Detect which cell encompasses the target text, then output its [X, Y] center coordinate. 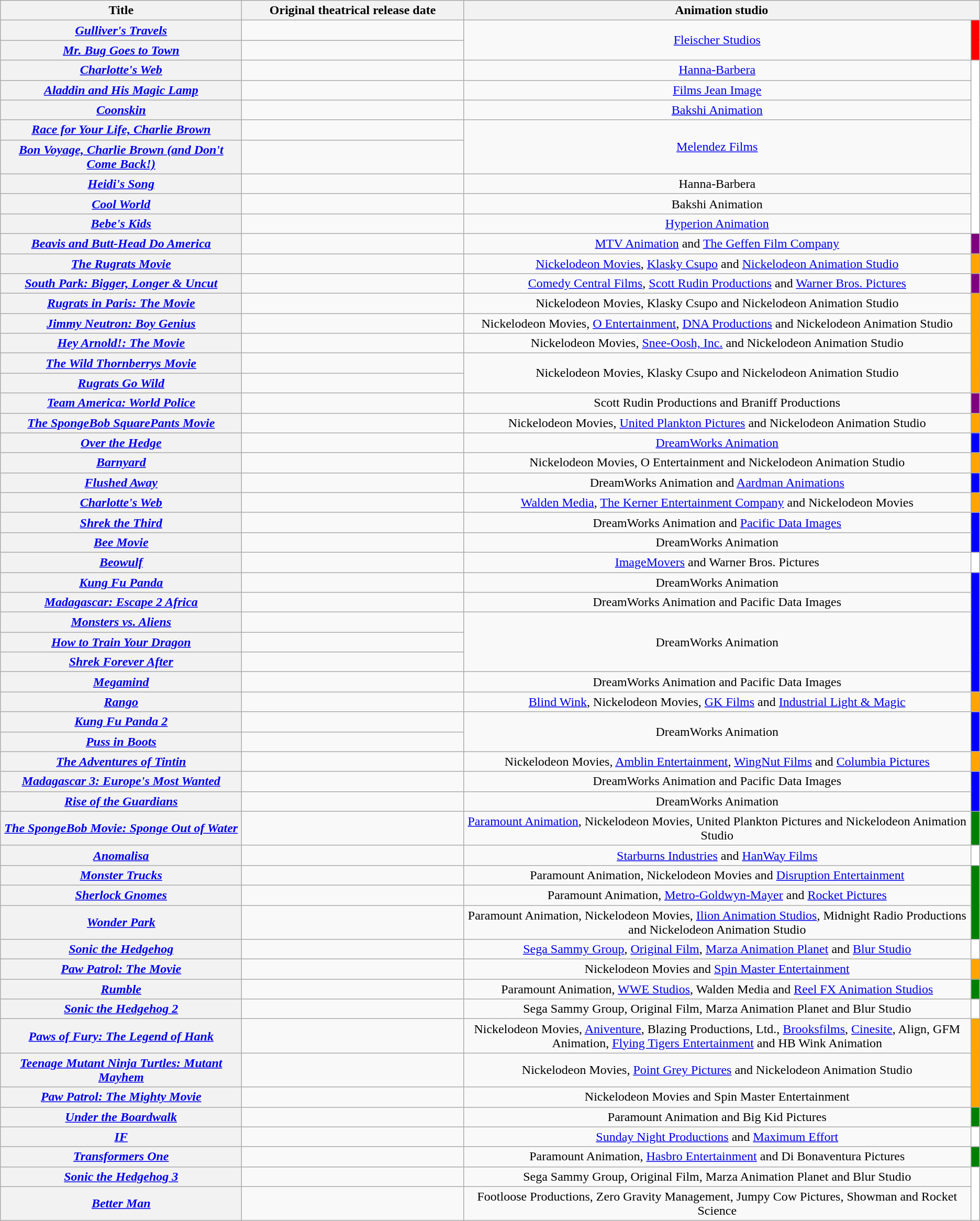
Title [121, 10]
Coonskin [121, 110]
Aladdin and His Magic Lamp [121, 90]
Beowulf [121, 562]
Kung Fu Panda 2 [121, 722]
Race for Your Life, Charlie Brown [121, 130]
Paramount Animation, Nickelodeon Movies, Ilion Animation Studios, Midnight Radio Productions and Nickelodeon Animation Studio [717, 922]
The Rugrats Movie [121, 263]
Under the Boardwalk [121, 1117]
Anomalisa [121, 855]
Better Man [121, 1204]
The Wild Thornberrys Movie [121, 363]
IF [121, 1137]
Walden Media, The Kerner Entertainment Company and Nickelodeon Movies [717, 502]
South Park: Bigger, Longer & Uncut [121, 284]
Puss in Boots [121, 742]
Footloose Productions, Zero Gravity Management, Jumpy Cow Pictures, Showman and Rocket Science [717, 1204]
Comedy Central Films, Scott Rudin Productions and Warner Bros. Pictures [717, 284]
How to Train Your Dragon [121, 642]
Fleischer Studios [717, 40]
MTV Animation and The Geffen Film Company [717, 243]
Animation studio [721, 10]
Nickelodeon Movies, Point Grey Pictures and Nickelodeon Animation Studio [717, 1070]
Transformers One [121, 1157]
Nickelodeon Movies, O Entertainment, DNA Productions and Nickelodeon Animation Studio [717, 323]
Barnyard [121, 463]
Bon Voyage, Charlie Brown (and Don't Come Back!) [121, 157]
Rango [121, 702]
ImageMovers and Warner Bros. Pictures [717, 562]
Paw Patrol: The Movie [121, 969]
Team America: World Police [121, 403]
Sherlock Gnomes [121, 895]
Scott Rudin Productions and Braniff Productions [717, 403]
Melendez Films [717, 147]
Gulliver's Travels [121, 30]
Over the Hedge [121, 443]
Madagascar: Escape 2 Africa [121, 602]
Beavis and Butt-Head Do America [121, 243]
Paramount Animation, Hasbro Entertainment and Di Bonaventura Pictures [717, 1157]
Teenage Mutant Ninja Turtles: Mutant Mayhem [121, 1070]
Sonic the Hedgehog 2 [121, 1009]
Shrek the Third [121, 522]
Blind Wink, Nickelodeon Movies, GK Films and Industrial Light & Magic [717, 702]
Nickelodeon Movies, O Entertainment and Nickelodeon Animation Studio [717, 463]
Paramount Animation, Metro-Goldwyn-Mayer and Rocket Pictures [717, 895]
Paws of Fury: The Legend of Hank [121, 1036]
Monster Trucks [121, 875]
Megamind [121, 682]
DreamWorks Animation and Aardman Animations [717, 483]
Nickelodeon Movies, United Plankton Pictures and Nickelodeon Animation Studio [717, 423]
Sonic the Hedgehog 3 [121, 1177]
Shrek Forever After [121, 662]
Nickelodeon Movies, Amblin Entertainment, WingNut Films and Columbia Pictures [717, 761]
Nickelodeon Movies, Snee-Oosh, Inc. and Nickelodeon Animation Studio [717, 343]
Wonder Park [121, 922]
Cool World [121, 204]
The SpongeBob Movie: Sponge Out of Water [121, 828]
Bee Movie [121, 542]
Paramount Animation, Nickelodeon Movies, United Plankton Pictures and Nickelodeon Animation Studio [717, 828]
Paw Patrol: The Mighty Movie [121, 1097]
Bebe's Kids [121, 223]
Paramount Animation and Big Kid Pictures [717, 1117]
Sunday Night Productions and Maximum Effort [717, 1137]
Hyperion Animation [717, 223]
Original theatrical release date [353, 10]
Hey Arnold!: The Movie [121, 343]
Sonic the Hedgehog [121, 949]
Rumble [121, 989]
Heidi's Song [121, 184]
Flushed Away [121, 483]
Mr. Bug Goes to Town [121, 50]
Films Jean Image [717, 90]
Kung Fu Panda [121, 583]
Paramount Animation, Nickelodeon Movies and Disruption Entertainment [717, 875]
The SpongeBob SquarePants Movie [121, 423]
Jimmy Neutron: Boy Genius [121, 323]
Rise of the Guardians [121, 801]
Rugrats in Paris: The Movie [121, 304]
Paramount Animation, WWE Studios, Walden Media and Reel FX Animation Studios [717, 989]
Starburns Industries and HanWay Films [717, 855]
Madagascar 3: Europe's Most Wanted [121, 781]
Monsters vs. Aliens [121, 622]
Rugrats Go Wild [121, 383]
The Adventures of Tintin [121, 761]
